Provide the [x, y] coordinate of the cell's center where the given text is located.  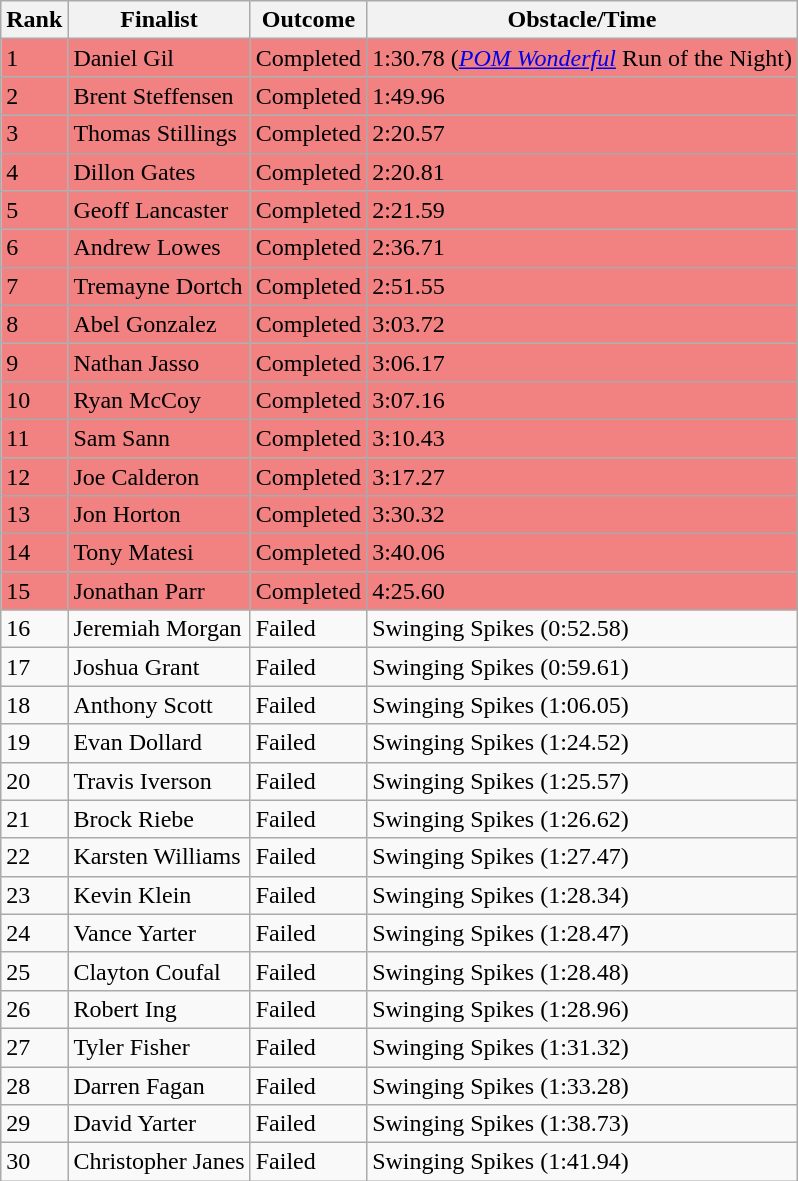
Swinging Spikes (1:33.28) [582, 1085]
23 [34, 895]
Swinging Spikes (1:26.62) [582, 819]
13 [34, 515]
3:30.32 [582, 515]
Rank [34, 20]
27 [34, 1047]
Swinging Spikes (1:27.47) [582, 857]
3:10.43 [582, 438]
Andrew Lowes [159, 248]
Jon Horton [159, 515]
Tony Matesi [159, 553]
Swinging Spikes (1:28.47) [582, 933]
6 [34, 248]
Ryan McCoy [159, 400]
Robert Ing [159, 1009]
Brent Steffensen [159, 96]
David Yarter [159, 1124]
Geoff Lancaster [159, 210]
28 [34, 1085]
Swinging Spikes (1:31.32) [582, 1047]
Jonathan Parr [159, 591]
Darren Fagan [159, 1085]
Swinging Spikes (1:25.57) [582, 781]
Vance Yarter [159, 933]
3:40.06 [582, 553]
3:17.27 [582, 477]
3:03.72 [582, 324]
Finalist [159, 20]
11 [34, 438]
24 [34, 933]
30 [34, 1162]
25 [34, 971]
Swinging Spikes (1:28.96) [582, 1009]
18 [34, 705]
Daniel Gil [159, 58]
3 [34, 134]
Evan Dollard [159, 743]
Thomas Stillings [159, 134]
14 [34, 553]
Swinging Spikes (1:28.48) [582, 971]
17 [34, 667]
26 [34, 1009]
Outcome [308, 20]
22 [34, 857]
Nathan Jasso [159, 362]
2:20.57 [582, 134]
20 [34, 781]
3:07.16 [582, 400]
21 [34, 819]
Swinging Spikes (1:41.94) [582, 1162]
Dillon Gates [159, 172]
1:49.96 [582, 96]
3:06.17 [582, 362]
10 [34, 400]
8 [34, 324]
7 [34, 286]
Jeremiah Morgan [159, 629]
Joe Calderon [159, 477]
Swinging Spikes (0:59.61) [582, 667]
Sam Sann [159, 438]
1 [34, 58]
Clayton Coufal [159, 971]
4 [34, 172]
2:21.59 [582, 210]
Swinging Spikes (1:38.73) [582, 1124]
Swinging Spikes (1:28.34) [582, 895]
12 [34, 477]
Swinging Spikes (0:52.58) [582, 629]
Tyler Fisher [159, 1047]
19 [34, 743]
Abel Gonzalez [159, 324]
Anthony Scott [159, 705]
15 [34, 591]
Brock Riebe [159, 819]
4:25.60 [582, 591]
2:36.71 [582, 248]
Obstacle/Time [582, 20]
Kevin Klein [159, 895]
29 [34, 1124]
Swinging Spikes (1:06.05) [582, 705]
Travis Iverson [159, 781]
2 [34, 96]
Karsten Williams [159, 857]
1:30.78 (POM Wonderful Run of the Night) [582, 58]
Swinging Spikes (1:24.52) [582, 743]
Christopher Janes [159, 1162]
Tremayne Dortch [159, 286]
2:20.81 [582, 172]
Joshua Grant [159, 667]
16 [34, 629]
5 [34, 210]
9 [34, 362]
2:51.55 [582, 286]
